For the text-containing cell, return its midpoint in [x, y] coordinate format. 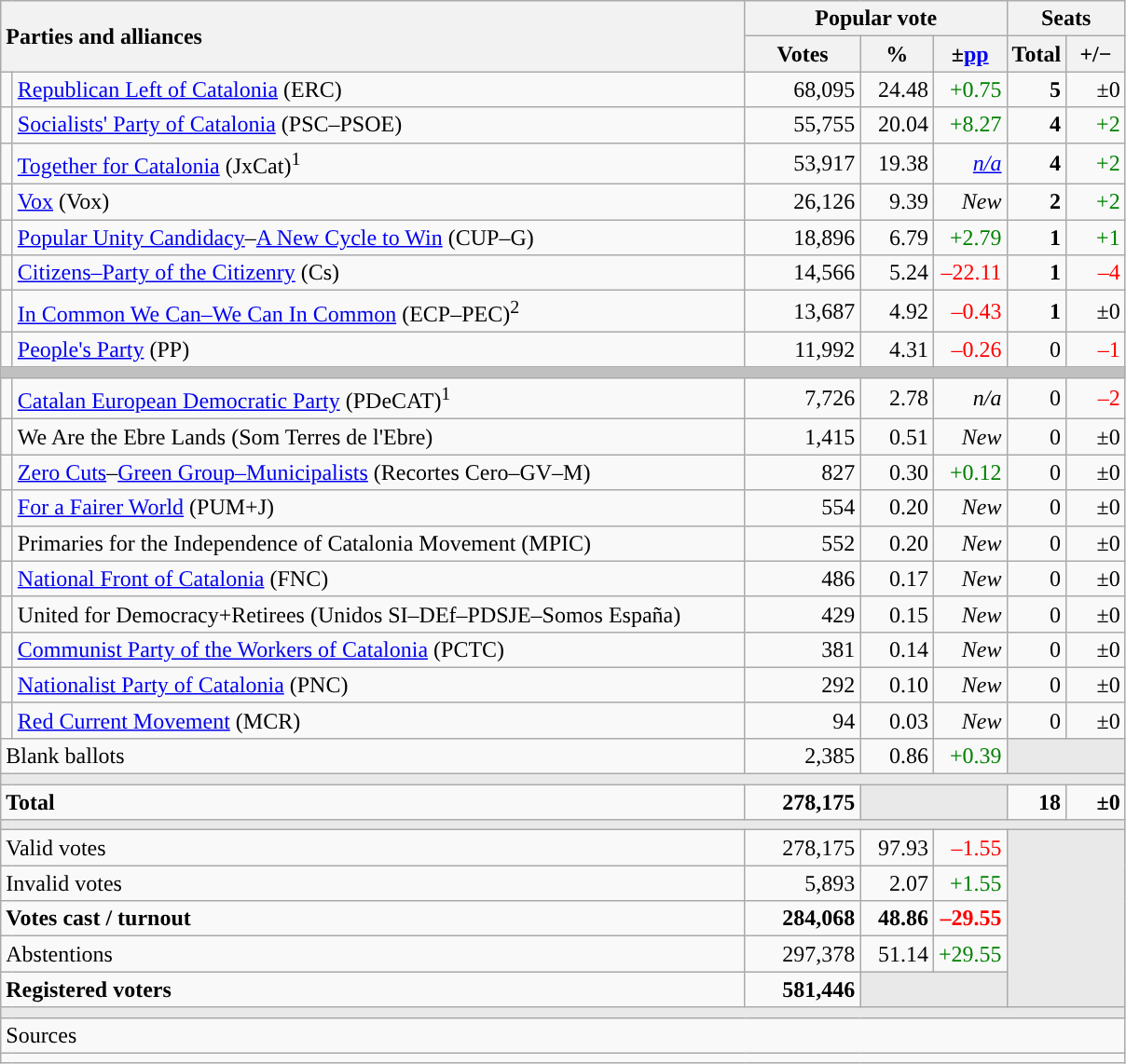
Popular Unity Candidacy–A New Cycle to Win (CUP–G) [378, 238]
55,755 [803, 125]
0.15 [897, 614]
Communist Party of the Workers of Catalonia (PCTC) [378, 649]
+0.39 [969, 757]
–0.26 [969, 349]
18 [1037, 802]
+0.12 [969, 472]
In Common We Can–We Can In Common (ECP–PEC)2 [378, 311]
–0.43 [969, 311]
Together for Catalonia (JxCat)1 [378, 164]
0.14 [897, 649]
381 [803, 649]
581,446 [803, 989]
% [897, 54]
486 [803, 579]
2 [1037, 202]
Republican Left of Catalonia (ERC) [378, 89]
0.86 [897, 757]
Valid votes [373, 848]
13,687 [803, 311]
–22.11 [969, 273]
4.31 [897, 349]
2.78 [897, 399]
0.51 [897, 437]
Citizens–Party of the Citizenry (Cs) [378, 273]
94 [803, 720]
2,385 [803, 757]
Invalid votes [373, 883]
284,068 [803, 919]
We Are the Ebre Lands (Som Terres de l'Ebre) [378, 437]
4.92 [897, 311]
Zero Cuts–Green Group–Municipalists (Recortes Cero–GV–M) [378, 472]
National Front of Catalonia (FNC) [378, 579]
Votes cast / turnout [373, 919]
5,893 [803, 883]
552 [803, 543]
Votes [803, 54]
0.03 [897, 720]
±pp [969, 54]
Registered voters [373, 989]
1,415 [803, 437]
26,126 [803, 202]
297,378 [803, 954]
+8.27 [969, 125]
9.39 [897, 202]
53,917 [803, 164]
5 [1037, 89]
For a Fairer World (PUM+J) [378, 508]
–2 [1096, 399]
2.07 [897, 883]
292 [803, 685]
0.17 [897, 579]
+1 [1096, 238]
+0.75 [969, 89]
51.14 [897, 954]
19.38 [897, 164]
5.24 [897, 273]
24.48 [897, 89]
–1.55 [969, 848]
United for Democracy+Retirees (Unidos SI–DEf–PDSJE–Somos España) [378, 614]
Nationalist Party of Catalonia (PNC) [378, 685]
0.30 [897, 472]
+2.79 [969, 238]
429 [803, 614]
827 [803, 472]
Red Current Movement (MCR) [378, 720]
Primaries for the Independence of Catalonia Movement (MPIC) [378, 543]
Popular vote [876, 19]
20.04 [897, 125]
Seats [1066, 19]
+1.55 [969, 883]
554 [803, 508]
Socialists' Party of Catalonia (PSC–PSOE) [378, 125]
+/− [1096, 54]
–29.55 [969, 919]
Vox (Vox) [378, 202]
68,095 [803, 89]
48.86 [897, 919]
6.79 [897, 238]
Parties and alliances [373, 36]
–4 [1096, 273]
+29.55 [969, 954]
–1 [1096, 349]
7,726 [803, 399]
People's Party (PP) [378, 349]
Abstentions [373, 954]
18,896 [803, 238]
14,566 [803, 273]
97.93 [897, 848]
11,992 [803, 349]
Blank ballots [373, 757]
Sources [563, 1035]
Catalan European Democratic Party (PDeCAT)1 [378, 399]
0.10 [897, 685]
